Find where the given text appears and provide that cell's center as [x, y] coordinate. 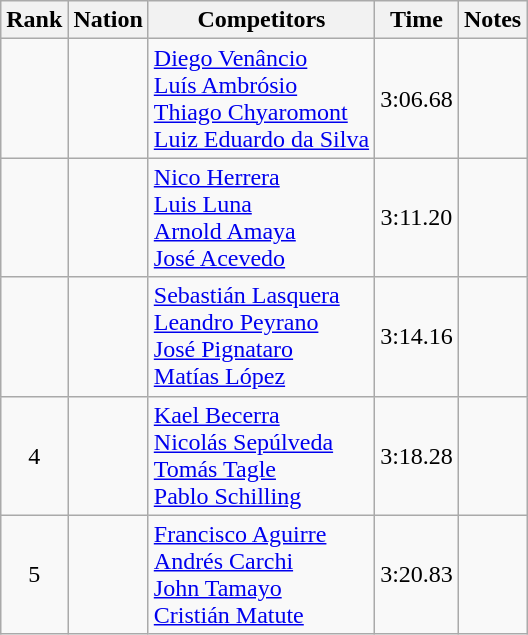
Diego VenâncioLuís AmbrósioThiago ChyaromontLuiz Eduardo da Silva [261, 98]
Sebastián LasqueraLeandro PeyranoJosé PignataroMatías López [261, 336]
Competitors [261, 20]
3:11.20 [417, 218]
3:14.16 [417, 336]
Nico HerreraLuis LunaArnold AmayaJosé Acevedo [261, 218]
Kael BecerraNicolás SepúlvedaTomás TaglePablo Schilling [261, 456]
4 [34, 456]
5 [34, 574]
3:06.68 [417, 98]
Francisco AguirreAndrés CarchiJohn TamayoCristián Matute [261, 574]
Time [417, 20]
Nation [108, 20]
3:20.83 [417, 574]
3:18.28 [417, 456]
Notes [492, 20]
Rank [34, 20]
